Capture the cell that displays the provided text and extract its [X, Y] central coordinate. 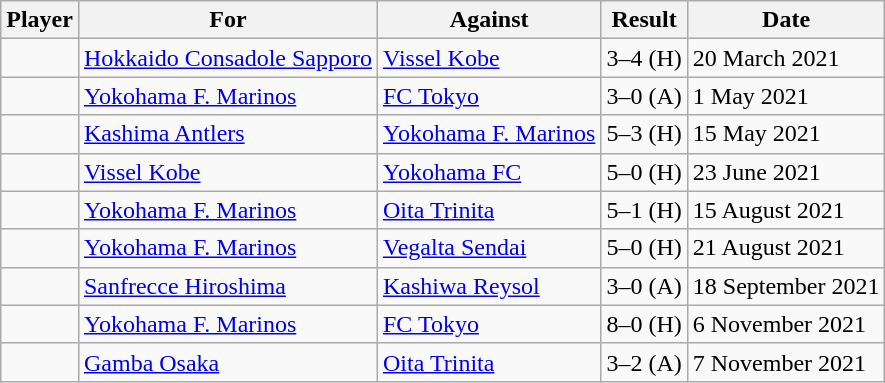
3–4 (H) [644, 58]
Vegalta Sendai [488, 248]
Yokohama FC [488, 172]
18 September 2021 [786, 286]
Against [488, 20]
For [228, 20]
Sanfrecce Hiroshima [228, 286]
Kashima Antlers [228, 134]
15 August 2021 [786, 210]
15 May 2021 [786, 134]
8–0 (H) [644, 324]
7 November 2021 [786, 362]
5–3 (H) [644, 134]
21 August 2021 [786, 248]
23 June 2021 [786, 172]
Player [40, 20]
1 May 2021 [786, 96]
6 November 2021 [786, 324]
5–1 (H) [644, 210]
Gamba Osaka [228, 362]
Kashiwa Reysol [488, 286]
20 March 2021 [786, 58]
Date [786, 20]
Hokkaido Consadole Sapporo [228, 58]
Result [644, 20]
3–2 (A) [644, 362]
